Detect which cell encompasses the target text, then output its [x, y] center coordinate. 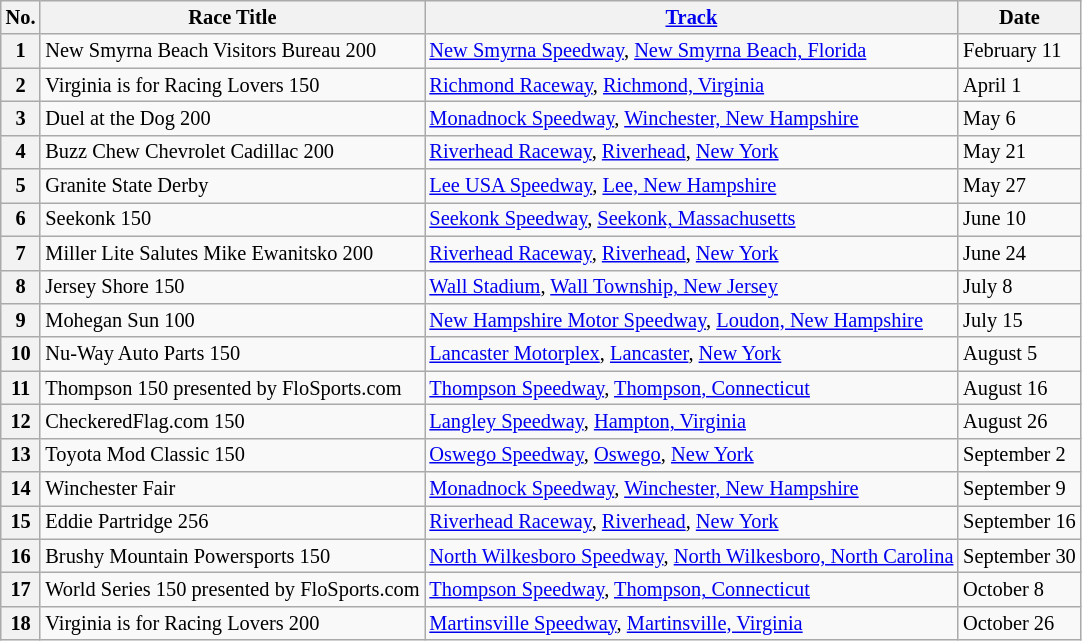
Lee USA Speedway, Lee, New Hampshire [691, 186]
North Wilkesboro Speedway, North Wilkesboro, North Carolina [691, 556]
15 [21, 522]
Seekonk 150 [232, 219]
11 [21, 388]
9 [21, 320]
Jersey Shore 150 [232, 287]
Langley Speedway, Hampton, Virginia [691, 421]
17 [21, 589]
Date [1019, 17]
Track [691, 17]
Martinsville Speedway, Martinsville, Virginia [691, 623]
August 16 [1019, 388]
Race Title [232, 17]
18 [21, 623]
16 [21, 556]
May 21 [1019, 152]
April 1 [1019, 85]
October 8 [1019, 589]
Nu-Way Auto Parts 150 [232, 354]
Duel at the Dog 200 [232, 118]
August 5 [1019, 354]
Lancaster Motorplex, Lancaster, New York [691, 354]
Granite State Derby [232, 186]
Miller Lite Salutes Mike Ewanitsko 200 [232, 253]
12 [21, 421]
February 11 [1019, 51]
Winchester Fair [232, 489]
August 26 [1019, 421]
May 27 [1019, 186]
Brushy Mountain Powersports 150 [232, 556]
3 [21, 118]
September 16 [1019, 522]
4 [21, 152]
Toyota Mod Classic 150 [232, 455]
May 6 [1019, 118]
Oswego Speedway, Oswego, New York [691, 455]
No. [21, 17]
13 [21, 455]
5 [21, 186]
July 8 [1019, 287]
September 9 [1019, 489]
6 [21, 219]
Seekonk Speedway, Seekonk, Massachusetts [691, 219]
Wall Stadium, Wall Township, New Jersey [691, 287]
Thompson 150 presented by FloSports.com [232, 388]
Richmond Raceway, Richmond, Virginia [691, 85]
New Smyrna Beach Visitors Bureau 200 [232, 51]
Buzz Chew Chevrolet Cadillac 200 [232, 152]
World Series 150 presented by FloSports.com [232, 589]
14 [21, 489]
September 2 [1019, 455]
10 [21, 354]
Eddie Partridge 256 [232, 522]
Mohegan Sun 100 [232, 320]
Virginia is for Racing Lovers 150 [232, 85]
October 26 [1019, 623]
New Smyrna Speedway, New Smyrna Beach, Florida [691, 51]
June 10 [1019, 219]
Virginia is for Racing Lovers 200 [232, 623]
July 15 [1019, 320]
CheckeredFlag.com 150 [232, 421]
1 [21, 51]
7 [21, 253]
June 24 [1019, 253]
2 [21, 85]
8 [21, 287]
New Hampshire Motor Speedway, Loudon, New Hampshire [691, 320]
September 30 [1019, 556]
